Find where the given text appears and provide that cell's center as (X, Y) coordinate. 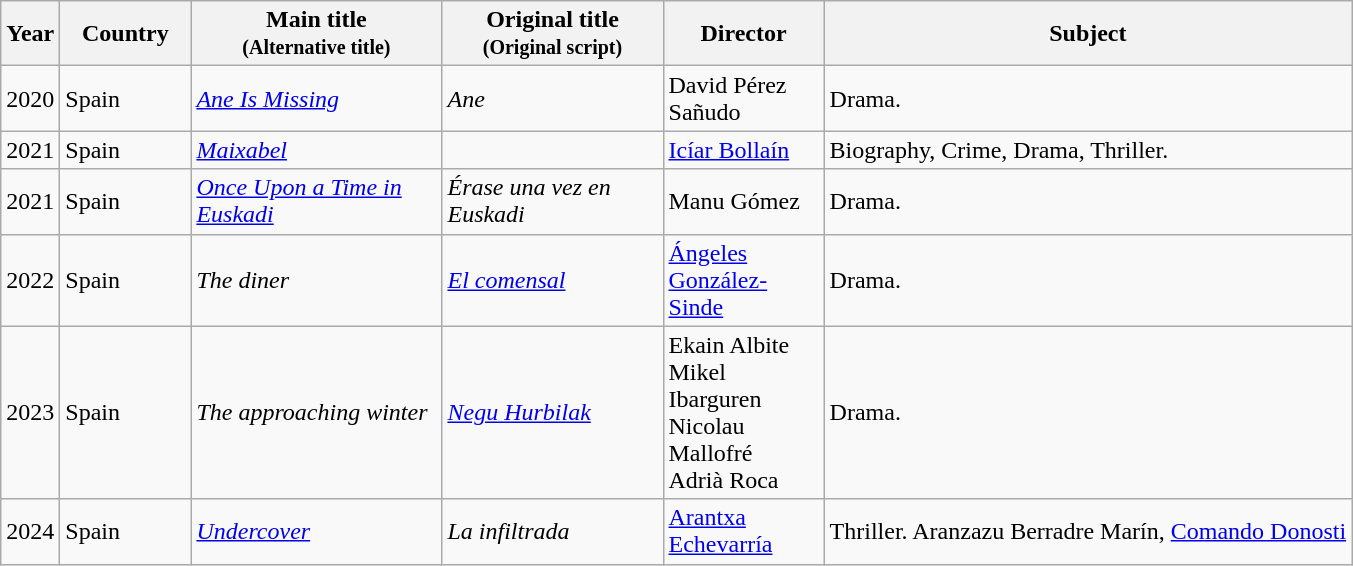
Ane Is Missing (316, 98)
2023 (30, 412)
Ane (552, 98)
Ángeles González-Sinde (744, 280)
Main title(Alternative title) (316, 34)
Year (30, 34)
La infiltrada (552, 532)
Subject (1088, 34)
Negu Hurbilak (552, 412)
The approaching winter (316, 412)
Biography, Crime, Drama, Thriller. (1088, 150)
The diner (316, 280)
Maixabel (316, 150)
2024 (30, 532)
Ekain AlbiteMikel IbargurenNicolau MallofréAdrià Roca (744, 412)
Thriller. Aranzazu Berradre Marín, Comando Donosti (1088, 532)
Érase una vez en Euskadi (552, 202)
Director (744, 34)
Country (126, 34)
Original title(Original script) (552, 34)
Icíar Bollaín (744, 150)
Undercover (316, 532)
El comensal (552, 280)
David Pérez Sañudo (744, 98)
Once Upon a Time in Euskadi (316, 202)
2022 (30, 280)
Arantxa Echevarría (744, 532)
2020 (30, 98)
Manu Gómez (744, 202)
